Detect which cell encompasses the target text, then output its (x, y) center coordinate. 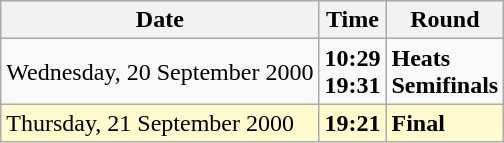
Final (445, 123)
Date (160, 20)
Wednesday, 20 September 2000 (160, 72)
HeatsSemifinals (445, 72)
Round (445, 20)
19:21 (352, 123)
Thursday, 21 September 2000 (160, 123)
Time (352, 20)
10:2919:31 (352, 72)
